For the text-containing cell, return its midpoint in (X, Y) coordinate format. 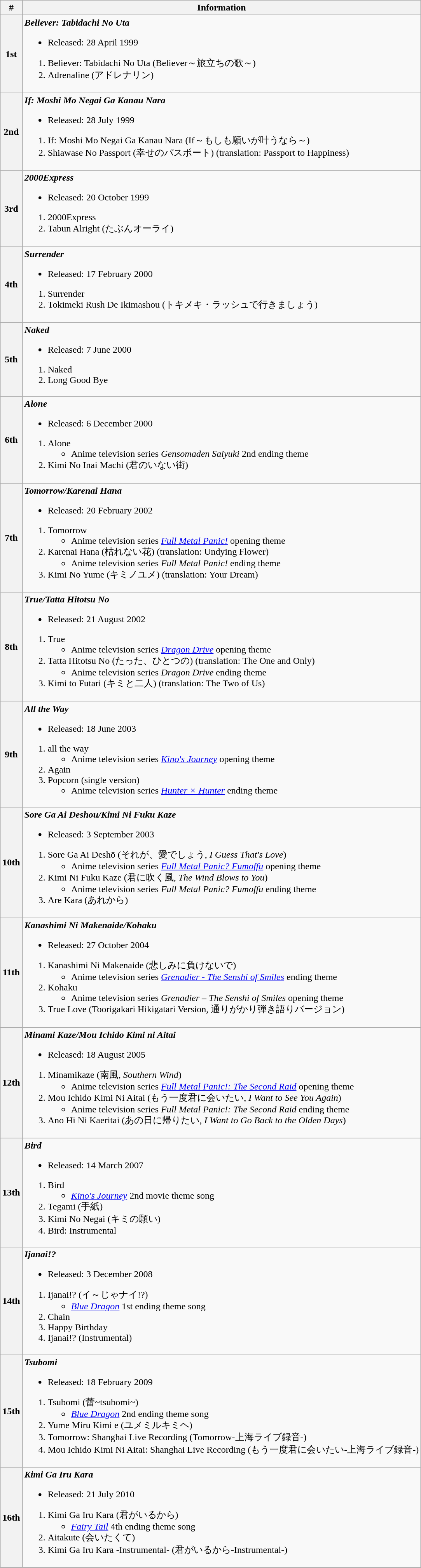
12th (11, 1082)
AloneReleased: 6 December 2000AloneAnime television series Gensomaden Saiyuki 2nd ending themeKimi No Inai Machi (君のいない街) (222, 440)
8th (11, 647)
SurrenderReleased: 17 February 2000SurrenderTokimeki Rush De Ikimashou (トキメキ・ラッシュで行きましょう) (222, 284)
10th (11, 863)
Believer: Tabidachi No UtaReleased: 28 April 1999Believer: Tabidachi No Uta (Believer～旅立ちの歌～)Adrenaline (アドレナリン) (222, 54)
14th (11, 1301)
5th (11, 360)
9th (11, 754)
16th (11, 1518)
4th (11, 284)
11th (11, 973)
# (11, 8)
1st (11, 54)
3rd (11, 209)
2nd (11, 132)
6th (11, 440)
13th (11, 1192)
NakedReleased: 7 June 2000NakedLong Good Bye (222, 360)
BirdReleased: 14 March 2007BirdKino's Journey 2nd movie theme songTegami (手紙)Kimi No Negai (キミの願い)Bird: Instrumental (222, 1192)
15th (11, 1411)
7th (11, 538)
Information (222, 8)
Ijanai!?Released: 3 December 2008Ijanai!? (イ～じゃナイ!?)Blue Dragon 1st ending theme songChainHappy BirthdayIjanai!? (Instrumental) (222, 1301)
2000ExpressReleased: 20 October 19992000ExpressTabun Alright (たぶんオーライ) (222, 209)
